Search for the cell housing the specified text and yield its (x, y) center coordinate. 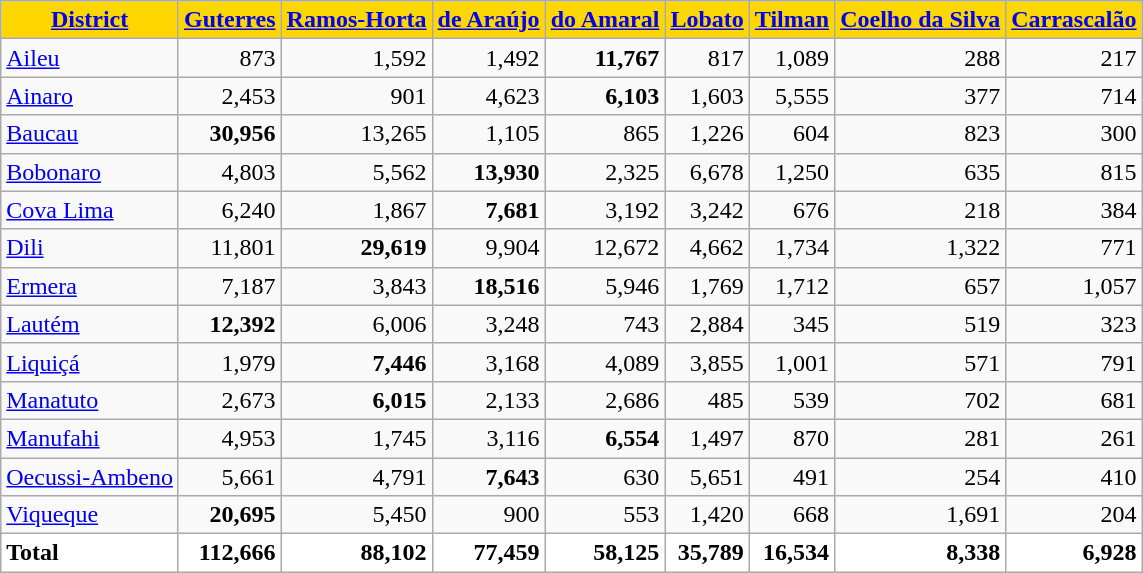
323 (1074, 324)
Ramos-Horta (356, 20)
1,592 (356, 58)
7,446 (356, 362)
7,681 (488, 210)
702 (920, 400)
1,420 (707, 515)
6,006 (356, 324)
6,928 (1074, 553)
do Amaral (605, 20)
1,867 (356, 210)
Viqueque (90, 515)
1,492 (488, 58)
714 (1074, 96)
13,930 (488, 172)
657 (920, 286)
1,322 (920, 248)
901 (356, 96)
865 (605, 134)
410 (1074, 477)
3,116 (488, 438)
16,534 (792, 553)
261 (1074, 438)
77,459 (488, 553)
635 (920, 172)
4,623 (488, 96)
6,240 (230, 210)
6,678 (707, 172)
2,884 (707, 324)
5,562 (356, 172)
1,734 (792, 248)
815 (1074, 172)
1,769 (707, 286)
743 (605, 324)
12,672 (605, 248)
4,803 (230, 172)
9,904 (488, 248)
3,843 (356, 286)
30,956 (230, 134)
873 (230, 58)
Oecussi-Ambeno (90, 477)
519 (920, 324)
2,686 (605, 400)
1,057 (1074, 286)
1,712 (792, 286)
553 (605, 515)
1,105 (488, 134)
1,745 (356, 438)
Guterres (230, 20)
Ainaro (90, 96)
District (90, 20)
204 (1074, 515)
18,516 (488, 286)
870 (792, 438)
4,089 (605, 362)
491 (792, 477)
Liquiçá (90, 362)
3,168 (488, 362)
6,015 (356, 400)
4,791 (356, 477)
3,192 (605, 210)
112,666 (230, 553)
3,242 (707, 210)
Manatuto (90, 400)
1,089 (792, 58)
823 (920, 134)
900 (488, 515)
288 (920, 58)
539 (792, 400)
681 (1074, 400)
345 (792, 324)
2,325 (605, 172)
20,695 (230, 515)
Dili (90, 248)
8,338 (920, 553)
791 (1074, 362)
604 (792, 134)
Bobonaro (90, 172)
254 (920, 477)
4,953 (230, 438)
13,265 (356, 134)
5,661 (230, 477)
300 (1074, 134)
6,103 (605, 96)
Cova Lima (90, 210)
29,619 (356, 248)
377 (920, 96)
7,187 (230, 286)
630 (605, 477)
1,497 (707, 438)
1,603 (707, 96)
1,691 (920, 515)
1,226 (707, 134)
Tilman (792, 20)
1,250 (792, 172)
1,979 (230, 362)
218 (920, 210)
6,554 (605, 438)
2,673 (230, 400)
11,767 (605, 58)
Lautém (90, 324)
2,133 (488, 400)
Baucau (90, 134)
11,801 (230, 248)
Ermera (90, 286)
3,248 (488, 324)
12,392 (230, 324)
5,555 (792, 96)
1,001 (792, 362)
3,855 (707, 362)
Coelho da Silva (920, 20)
7,643 (488, 477)
668 (792, 515)
88,102 (356, 553)
de Araújo (488, 20)
5,450 (356, 515)
571 (920, 362)
Carrascalão (1074, 20)
35,789 (707, 553)
817 (707, 58)
Total (90, 553)
58,125 (605, 553)
Aileu (90, 58)
384 (1074, 210)
4,662 (707, 248)
5,651 (707, 477)
217 (1074, 58)
Lobato (707, 20)
281 (920, 438)
Manufahi (90, 438)
5,946 (605, 286)
485 (707, 400)
771 (1074, 248)
676 (792, 210)
2,453 (230, 96)
